Determine the [x, y] coordinate at the center of the cell enclosing the given text.  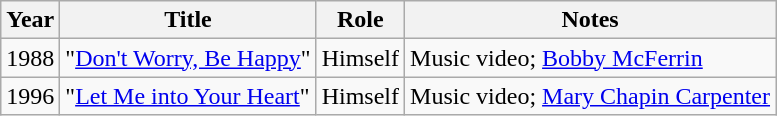
Music video; Bobby McFerrin [590, 58]
1988 [30, 58]
Notes [590, 20]
Title [188, 20]
Music video; Mary Chapin Carpenter [590, 96]
"Let Me into Your Heart" [188, 96]
Year [30, 20]
Role [360, 20]
1996 [30, 96]
"Don't Worry, Be Happy" [188, 58]
